Pinpoint the cell where the given text exists, returning its (x, y) midpoint coordinate. 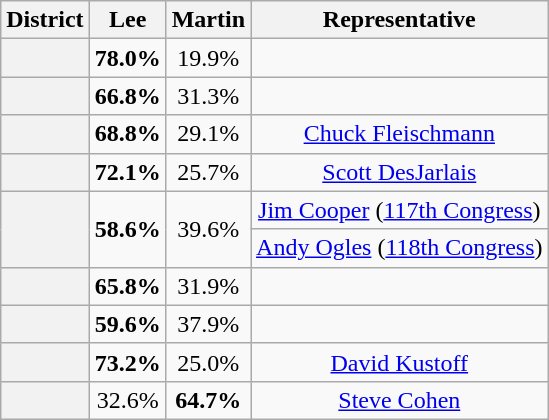
Chuck Fleischmann (400, 134)
65.8% (128, 286)
25.0% (208, 362)
Lee (128, 20)
58.6% (128, 229)
Scott DesJarlais (400, 172)
Representative (400, 20)
31.3% (208, 96)
David Kustoff (400, 362)
64.7% (208, 400)
73.2% (128, 362)
31.9% (208, 286)
39.6% (208, 229)
19.9% (208, 58)
66.8% (128, 96)
37.9% (208, 324)
68.8% (128, 134)
29.1% (208, 134)
25.7% (208, 172)
District (45, 20)
Martin (208, 20)
Jim Cooper (117th Congress) (400, 210)
32.6% (128, 400)
78.0% (128, 58)
Steve Cohen (400, 400)
59.6% (128, 324)
Andy Ogles (118th Congress) (400, 248)
72.1% (128, 172)
